Pinpoint the cell where the given text exists, returning its [x, y] midpoint coordinate. 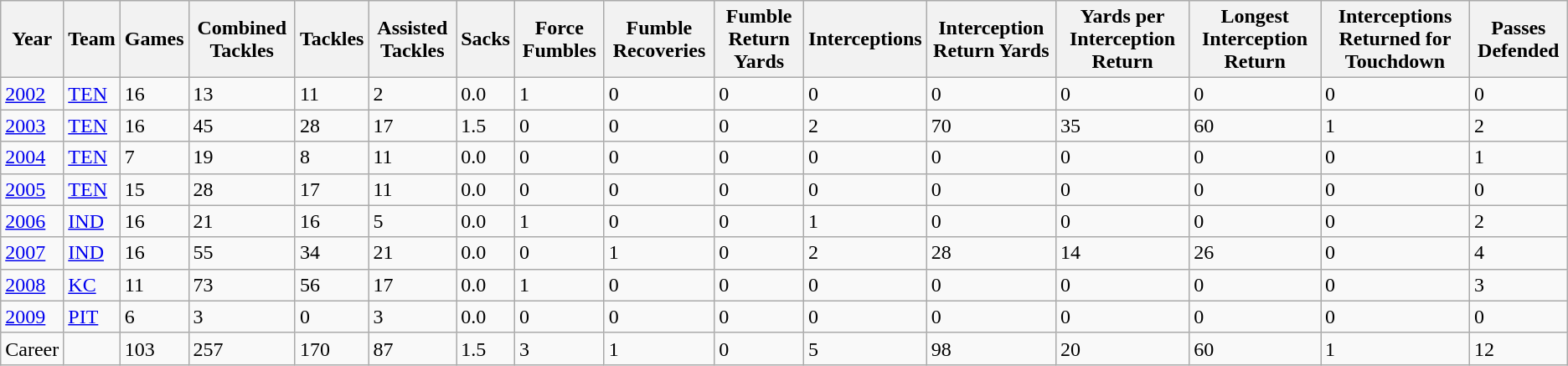
2009 [32, 317]
14 [1122, 253]
Interceptions [866, 39]
Career [32, 348]
Assisted Tackles [412, 39]
55 [241, 253]
KC [92, 285]
87 [412, 348]
Team [92, 39]
Sacks [486, 39]
56 [332, 285]
73 [241, 285]
35 [1122, 126]
45 [241, 126]
Fumble Return Yards [759, 39]
2003 [32, 126]
257 [241, 348]
Games [154, 39]
26 [1255, 253]
Yards per Interception Return [1122, 39]
Combined Tackles [241, 39]
2004 [32, 157]
Force Fumbles [560, 39]
Interception Return Yards [991, 39]
70 [991, 126]
2002 [32, 94]
Passes Defended [1518, 39]
19 [241, 157]
Tackles [332, 39]
12 [1518, 348]
8 [332, 157]
103 [154, 348]
2007 [32, 253]
2006 [32, 221]
PIT [92, 317]
Longest Interception Return [1255, 39]
15 [154, 189]
20 [1122, 348]
34 [332, 253]
Year [32, 39]
170 [332, 348]
Fumble Recoveries [659, 39]
2008 [32, 285]
2005 [32, 189]
7 [154, 157]
13 [241, 94]
Interceptions Returned for Touchdown [1395, 39]
6 [154, 317]
4 [1518, 253]
98 [991, 348]
